Extract the [x, y] coordinate from the center of the cell holding the provided text.  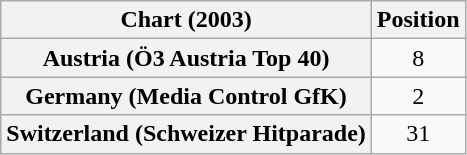
2 [418, 96]
Chart (2003) [186, 20]
Austria (Ö3 Austria Top 40) [186, 58]
Position [418, 20]
Germany (Media Control GfK) [186, 96]
Switzerland (Schweizer Hitparade) [186, 134]
8 [418, 58]
31 [418, 134]
